Search for the cell housing the specified text and yield its [X, Y] center coordinate. 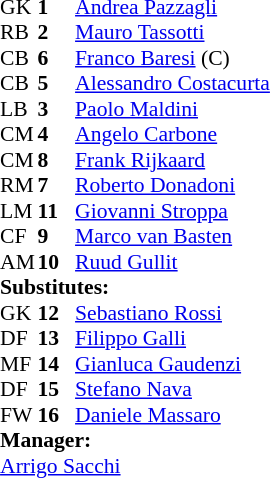
9 [57, 237]
Ruud Gullit [172, 262]
Frank Rijkaard [172, 160]
Angelo Carbone [172, 135]
6 [57, 58]
Paolo Maldini [172, 109]
GK [19, 313]
Giovanni Stroppa [172, 211]
AM [19, 262]
Daniele Massaro [172, 415]
MF [19, 364]
LB [19, 109]
13 [57, 339]
CF [19, 237]
FW [19, 415]
15 [57, 389]
12 [57, 313]
Filippo Galli [172, 339]
10 [57, 262]
RM [19, 185]
16 [57, 415]
RB [19, 33]
Gianluca Gaudenzi [172, 364]
Mauro Tassotti [172, 33]
Marco van Basten [172, 237]
Franco Baresi (C) [172, 58]
Roberto Donadoni [172, 185]
14 [57, 364]
Substitutes: [135, 287]
5 [57, 83]
Alessandro Costacurta [172, 83]
LM [19, 211]
Sebastiano Rossi [172, 313]
Manager: [135, 441]
4 [57, 135]
11 [57, 211]
7 [57, 185]
8 [57, 160]
2 [57, 33]
3 [57, 109]
Stefano Nava [172, 389]
